Pinpoint the cell where the given text exists, returning its (X, Y) midpoint coordinate. 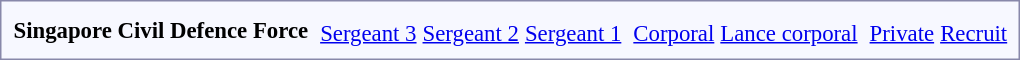
Private (902, 33)
Sergeant 3 (368, 33)
Corporal (674, 33)
Lance corporal (789, 33)
Sergeant 2 (470, 33)
Sergeant 1 (572, 33)
Recruit (974, 33)
Singapore Civil Defence Force (161, 30)
